Output the [x, y] coordinate of the center of the cell containing the given text.  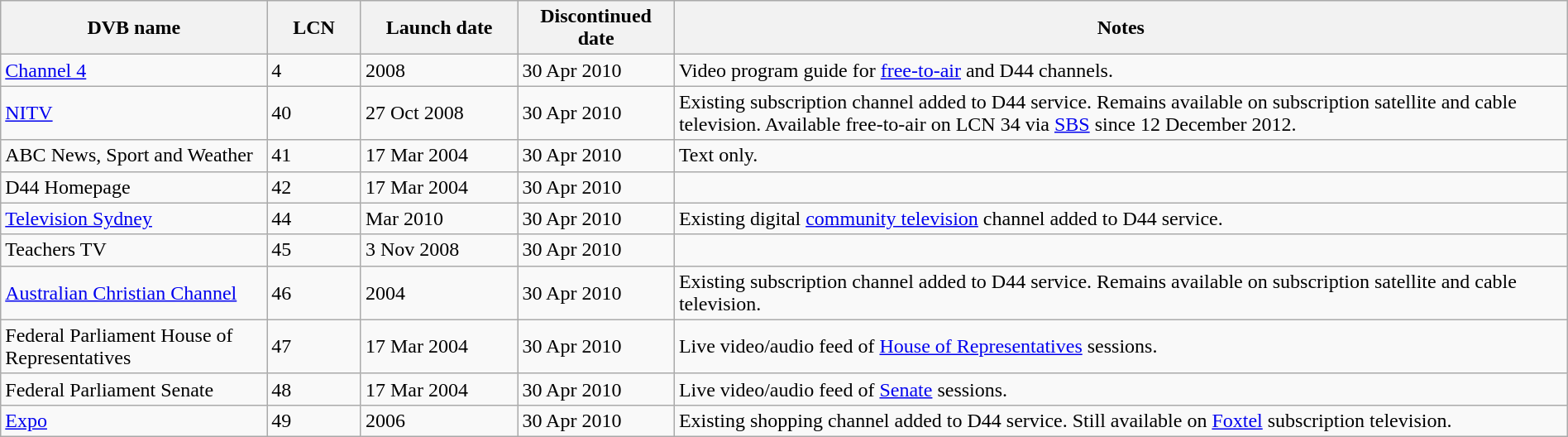
45 [314, 250]
Teachers TV [134, 250]
Channel 4 [134, 70]
D44 Homepage [134, 187]
Existing shopping channel added to D44 service. Still available on Foxtel subscription television. [1121, 420]
Notes [1121, 28]
DVB name [134, 28]
40 [314, 113]
Federal Parliament House of Representatives [134, 346]
44 [314, 218]
Federal Parliament Senate [134, 389]
46 [314, 293]
Text only. [1121, 156]
LCN [314, 28]
2004 [438, 293]
2006 [438, 420]
49 [314, 420]
Existing digital community television channel added to D44 service. [1121, 218]
3 Nov 2008 [438, 250]
4 [314, 70]
47 [314, 346]
Video program guide for free-to-air and D44 channels. [1121, 70]
NITV [134, 113]
Expo [134, 420]
Live video/audio feed of House of Representatives sessions. [1121, 346]
Live video/audio feed of Senate sessions. [1121, 389]
ABC News, Sport and Weather [134, 156]
27 Oct 2008 [438, 113]
Australian Christian Channel [134, 293]
2008 [438, 70]
Existing subscription channel added to D44 service. Remains available on subscription satellite and cable television. [1121, 293]
42 [314, 187]
Launch date [438, 28]
Discontinued date [595, 28]
41 [314, 156]
Mar 2010 [438, 218]
Television Sydney [134, 218]
48 [314, 389]
